Extract the [X, Y] coordinate from the center of the cell holding the provided text.  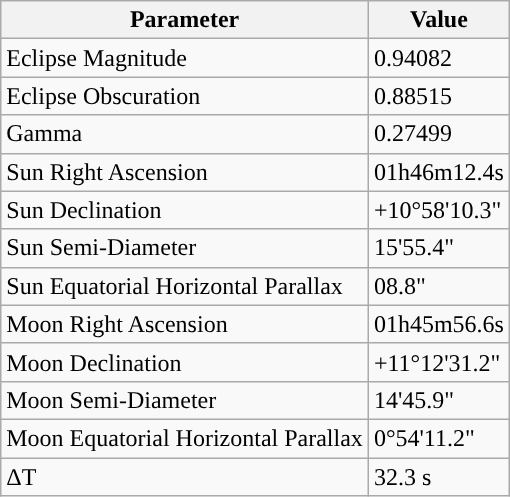
Sun Right Ascension [185, 172]
Sun Semi-Diameter [185, 248]
Eclipse Magnitude [185, 58]
+10°58'10.3" [438, 210]
01h46m12.4s [438, 172]
0°54'11.2" [438, 438]
Parameter [185, 20]
+11°12'31.2" [438, 362]
Eclipse Obscuration [185, 96]
Sun Equatorial Horizontal Parallax [185, 286]
Moon Right Ascension [185, 324]
08.8" [438, 286]
01h45m56.6s [438, 324]
Gamma [185, 134]
Moon Semi-Diameter [185, 400]
0.88515 [438, 96]
14'45.9" [438, 400]
0.27499 [438, 134]
32.3 s [438, 477]
Value [438, 20]
0.94082 [438, 58]
Moon Declination [185, 362]
Moon Equatorial Horizontal Parallax [185, 438]
15'55.4" [438, 248]
ΔT [185, 477]
Sun Declination [185, 210]
